Provide the [X, Y] coordinate of the cell's center where the given text is located.  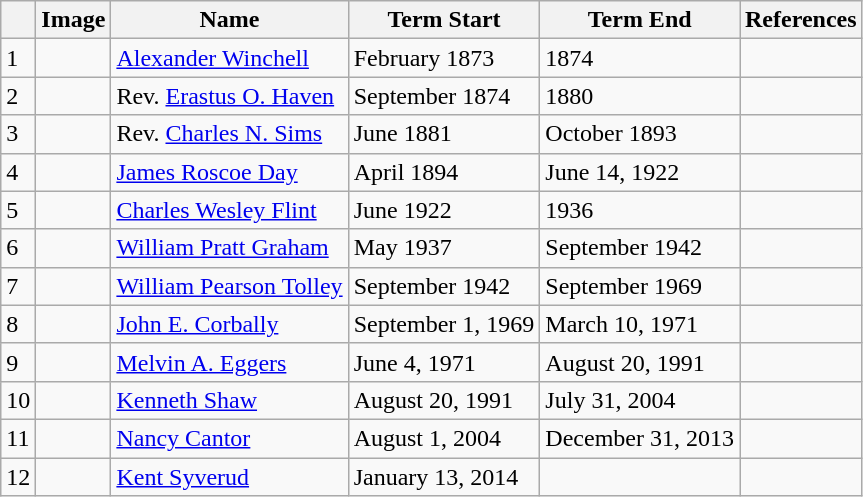
July 31, 2004 [640, 400]
References [802, 20]
8 [18, 324]
Rev. Erastus O. Haven [230, 96]
Image [74, 20]
Nancy Cantor [230, 438]
2 [18, 96]
September 1874 [444, 96]
April 1894 [444, 172]
4 [18, 172]
February 1873 [444, 58]
June 14, 1922 [640, 172]
May 1937 [444, 248]
October 1893 [640, 134]
1880 [640, 96]
August 1, 2004 [444, 438]
3 [18, 134]
1936 [640, 210]
Term End [640, 20]
1874 [640, 58]
11 [18, 438]
December 31, 2013 [640, 438]
September 1969 [640, 286]
9 [18, 362]
10 [18, 400]
Charles Wesley Flint [230, 210]
James Roscoe Day [230, 172]
Alexander Winchell [230, 58]
Term Start [444, 20]
12 [18, 477]
John E. Corbally [230, 324]
5 [18, 210]
7 [18, 286]
Kenneth Shaw [230, 400]
Name [230, 20]
September 1, 1969 [444, 324]
Kent Syverud [230, 477]
William Pearson Tolley [230, 286]
June 1922 [444, 210]
6 [18, 248]
March 10, 1971 [640, 324]
Melvin A. Eggers [230, 362]
1 [18, 58]
William Pratt Graham [230, 248]
June 1881 [444, 134]
June 4, 1971 [444, 362]
Rev. Charles N. Sims [230, 134]
January 13, 2014 [444, 477]
